Provide the [x, y] coordinate of the cell's center where the given text is located.  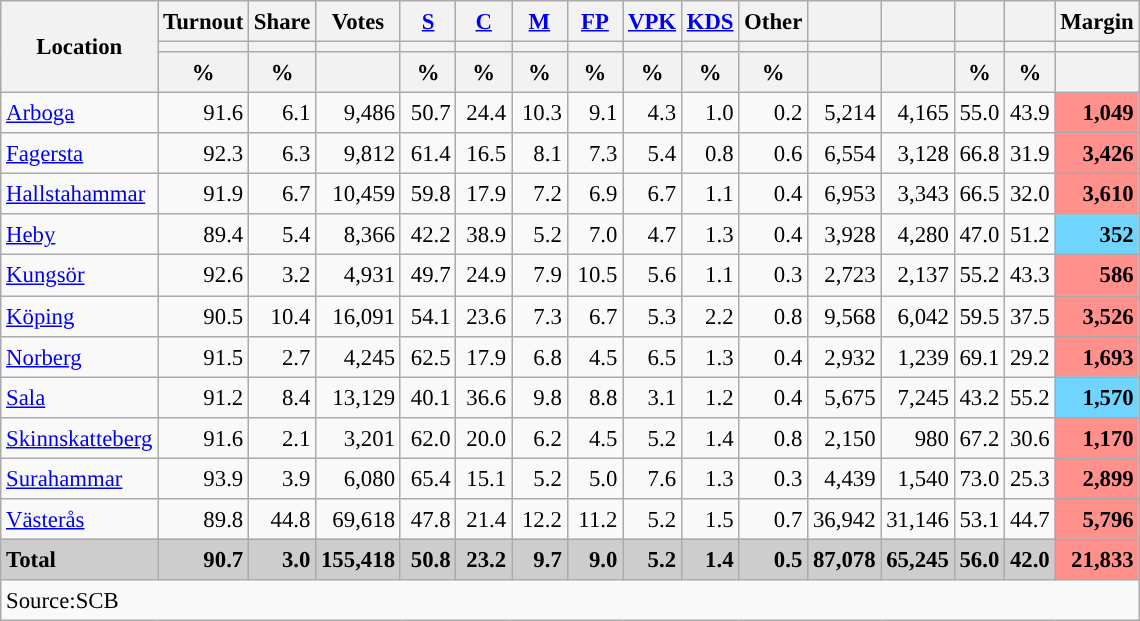
4,931 [358, 276]
1.0 [710, 114]
9.0 [595, 560]
1,693 [1097, 356]
7.0 [595, 234]
4,165 [918, 114]
6.3 [282, 154]
3,201 [358, 438]
62.0 [428, 438]
1.5 [710, 520]
24.9 [484, 276]
53.1 [979, 520]
31.9 [1030, 154]
3.9 [282, 478]
11.2 [595, 520]
Location [80, 47]
4.3 [652, 114]
586 [1097, 276]
93.9 [204, 478]
25.3 [1030, 478]
65,245 [918, 560]
50.7 [428, 114]
44.7 [1030, 520]
9.7 [540, 560]
2,150 [844, 438]
16.5 [484, 154]
3,128 [918, 154]
90.5 [204, 316]
5.3 [652, 316]
3,343 [918, 194]
13,129 [358, 398]
2,932 [844, 356]
49.7 [428, 276]
4,439 [844, 478]
Norberg [80, 356]
66.8 [979, 154]
6,080 [358, 478]
Västerås [80, 520]
10.3 [540, 114]
32.0 [1030, 194]
2,899 [1097, 478]
Heby [80, 234]
54.1 [428, 316]
16,091 [358, 316]
7,245 [918, 398]
61.4 [428, 154]
62.5 [428, 356]
5,796 [1097, 520]
90.7 [204, 560]
37.5 [1030, 316]
92.6 [204, 276]
Source:SCB [570, 600]
6.1 [282, 114]
3,526 [1097, 316]
55.0 [979, 114]
6.8 [540, 356]
21.4 [484, 520]
43.2 [979, 398]
4,280 [918, 234]
67.2 [979, 438]
2.2 [710, 316]
3.1 [652, 398]
1,170 [1097, 438]
30.6 [1030, 438]
66.5 [979, 194]
10,459 [358, 194]
6,953 [844, 194]
0.7 [774, 520]
155,418 [358, 560]
9,568 [844, 316]
2.7 [282, 356]
31,146 [918, 520]
0.6 [774, 154]
Fagersta [80, 154]
21,833 [1097, 560]
69,618 [358, 520]
980 [918, 438]
65.4 [428, 478]
3,928 [844, 234]
36,942 [844, 520]
3.0 [282, 560]
87,078 [844, 560]
5.0 [595, 478]
Skinnskatteberg [80, 438]
44.8 [282, 520]
6.9 [595, 194]
0.2 [774, 114]
5,214 [844, 114]
3,426 [1097, 154]
4.7 [652, 234]
10.5 [595, 276]
4,245 [358, 356]
Surahammar [80, 478]
23.2 [484, 560]
Share [282, 22]
29.2 [1030, 356]
7.2 [540, 194]
10.4 [282, 316]
5.6 [652, 276]
20.0 [484, 438]
91.5 [204, 356]
89.8 [204, 520]
6.2 [540, 438]
Hallstahammar [80, 194]
1,570 [1097, 398]
43.9 [1030, 114]
1,239 [918, 356]
Other [774, 22]
40.1 [428, 398]
42.0 [1030, 560]
Sala [80, 398]
6.5 [652, 356]
9,486 [358, 114]
5,675 [844, 398]
S [428, 22]
Votes [358, 22]
2,137 [918, 276]
91.2 [204, 398]
1,049 [1097, 114]
56.0 [979, 560]
69.1 [979, 356]
8.8 [595, 398]
3,610 [1097, 194]
50.8 [428, 560]
43.3 [1030, 276]
47.8 [428, 520]
9.8 [540, 398]
38.9 [484, 234]
2,723 [844, 276]
24.4 [484, 114]
89.4 [204, 234]
47.0 [979, 234]
8,366 [358, 234]
C [484, 22]
FP [595, 22]
59.8 [428, 194]
Total [80, 560]
1,540 [918, 478]
7.9 [540, 276]
59.5 [979, 316]
1.2 [710, 398]
VPK [652, 22]
73.0 [979, 478]
Arboga [80, 114]
KDS [710, 22]
M [540, 22]
6,554 [844, 154]
3.2 [282, 276]
0.5 [774, 560]
2.1 [282, 438]
Turnout [204, 22]
9.1 [595, 114]
36.6 [484, 398]
352 [1097, 234]
6,042 [918, 316]
8.4 [282, 398]
9,812 [358, 154]
23.6 [484, 316]
Köping [80, 316]
92.3 [204, 154]
15.1 [484, 478]
42.2 [428, 234]
7.6 [652, 478]
51.2 [1030, 234]
8.1 [540, 154]
12.2 [540, 520]
Kungsör [80, 276]
Margin [1097, 22]
91.9 [204, 194]
